For the text-containing cell, return its midpoint in (X, Y) coordinate format. 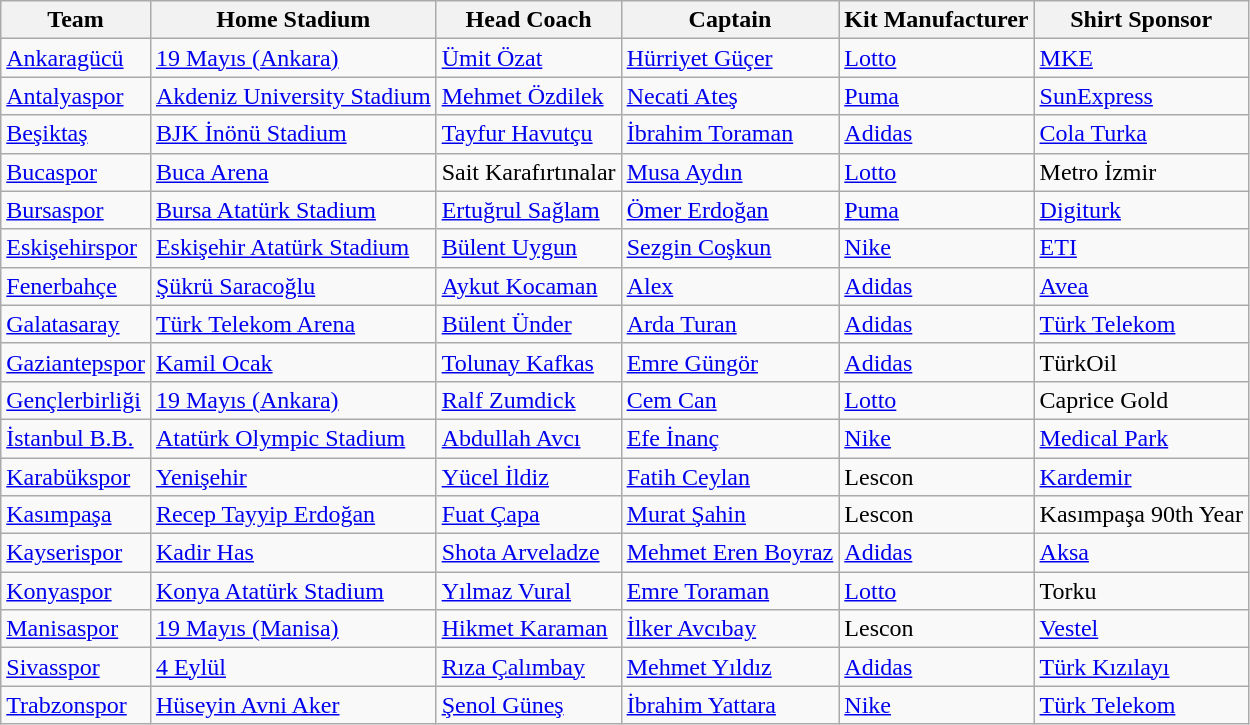
Efe İnanç (730, 438)
TürkOil (1141, 362)
Atatürk Olympic Stadium (293, 438)
Eskişehir Atatürk Stadium (293, 248)
İbrahim Yattara (730, 705)
Emre Toraman (730, 591)
Sait Karafırtınalar (528, 172)
Konyaspor (76, 591)
Mehmet Yıldız (730, 667)
Yenişehir (293, 477)
Ömer Erdoğan (730, 210)
Galatasaray (76, 324)
MKE (1141, 58)
Recep Tayyip Erdoğan (293, 515)
Akdeniz University Stadium (293, 96)
Arda Turan (730, 324)
Şenol Güneş (528, 705)
Medical Park (1141, 438)
Hürriyet Güçer (730, 58)
Eskişehirspor (76, 248)
İbrahim Toraman (730, 134)
Emre Güngör (730, 362)
Beşiktaş (76, 134)
Aksa (1141, 553)
Kasımpaşa (76, 515)
İstanbul B.B. (76, 438)
Shirt Sponsor (1141, 20)
Team (76, 20)
19 Mayıs (Manisa) (293, 629)
Necati Ateş (730, 96)
İlker Avcıbay (730, 629)
Fatih Ceylan (730, 477)
Hikmet Karaman (528, 629)
Home Stadium (293, 20)
Kasımpaşa 90th Year (1141, 515)
Mehmet Eren Boyraz (730, 553)
Aykut Kocaman (528, 286)
Cem Can (730, 400)
Ümit Özat (528, 58)
Sezgin Coşkun (730, 248)
Tolunay Kafkas (528, 362)
Hüseyin Avni Aker (293, 705)
Captain (730, 20)
Mehmet Özdilek (528, 96)
Buca Arena (293, 172)
Manisaspor (76, 629)
Musa Aydın (730, 172)
Vestel (1141, 629)
Murat Şahin (730, 515)
Bursa Atatürk Stadium (293, 210)
BJK İnönü Stadium (293, 134)
Antalyaspor (76, 96)
Avea (1141, 286)
Yücel İldiz (528, 477)
Fuat Çapa (528, 515)
Head Coach (528, 20)
Gençlerbirliği (76, 400)
Shota Arveladze (528, 553)
Cola Turka (1141, 134)
Kardemir (1141, 477)
Konya Atatürk Stadium (293, 591)
Gaziantepspor (76, 362)
Ralf Zumdick (528, 400)
Türk Telekom Arena (293, 324)
Kit Manufacturer (936, 20)
Kamil Ocak (293, 362)
Abdullah Avcı (528, 438)
Ertuğrul Sağlam (528, 210)
Metro İzmir (1141, 172)
Tayfur Havutçu (528, 134)
Bülent Ünder (528, 324)
Rıza Çalımbay (528, 667)
SunExpress (1141, 96)
Trabzonspor (76, 705)
Alex (730, 286)
Bursaspor (76, 210)
Karabükspor (76, 477)
Digiturk (1141, 210)
Caprice Gold (1141, 400)
Kayserispor (76, 553)
Torku (1141, 591)
Kadir Has (293, 553)
Sivasspor (76, 667)
4 Eylül (293, 667)
Ankaragücü (76, 58)
Bucaspor (76, 172)
Şükrü Saracoğlu (293, 286)
Bülent Uygun (528, 248)
ETI (1141, 248)
Türk Kızılayı (1141, 667)
Fenerbahçe (76, 286)
Yılmaz Vural (528, 591)
